Search for the cell housing the specified text and yield its [X, Y] center coordinate. 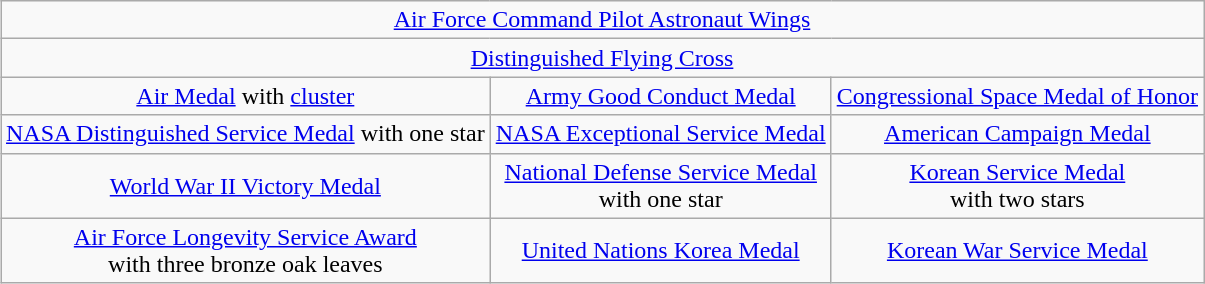
NASA Distinguished Service Medal with one star [245, 134]
NASA Exceptional Service Medal [660, 134]
Air Force Command Pilot Astronaut Wings [602, 20]
Congressional Space Medal of Honor [1017, 96]
Air Medal with cluster [245, 96]
American Campaign Medal [1017, 134]
Army Good Conduct Medal [660, 96]
United Nations Korea Medal [660, 250]
World War II Victory Medal [245, 186]
Korean Service Medalwith two stars [1017, 186]
Air Force Longevity Service Awardwith three bronze oak leaves [245, 250]
National Defense Service Medalwith one star [660, 186]
Korean War Service Medal [1017, 250]
Distinguished Flying Cross [602, 58]
